Determine the (X, Y) coordinate at the center of the cell enclosing the given text.  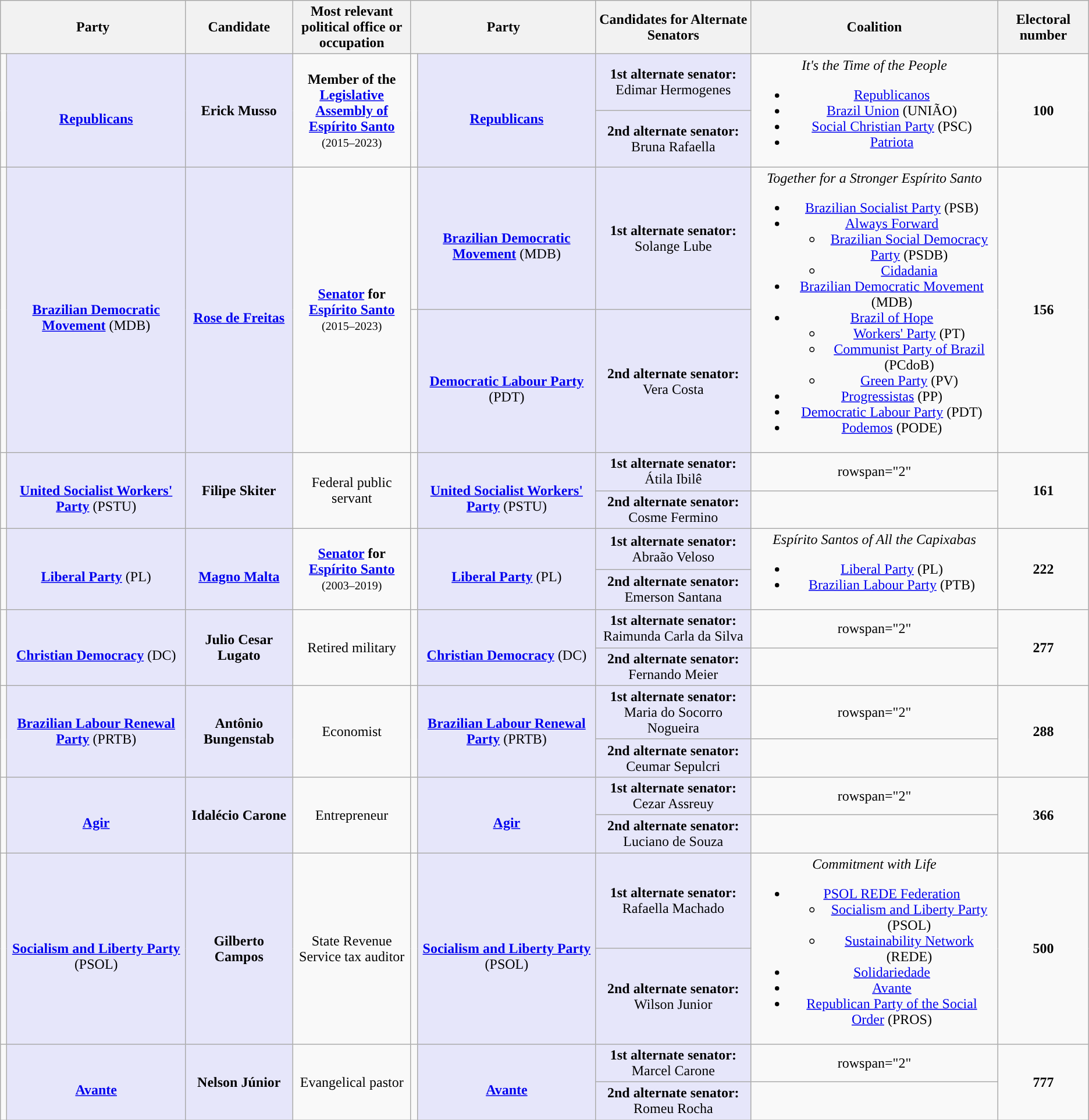
1st alternate senator:Raimunda Carla da Silva (673, 628)
2nd alternate senator:Luciano de Souza (673, 833)
156 (1044, 310)
2nd alternate senator:Emerson Santana (673, 589)
2nd alternate senator:Vera Costa (673, 381)
1st alternate senator:Marcel Carone (673, 1064)
Senator for Espírito Santo(2015–2023) (351, 310)
2nd alternate senator:Wilson Junior (673, 996)
2nd alternate senator:Ceumar Sepulcri (673, 758)
1st alternate senator:Abraão Veloso (673, 549)
100 (1044, 111)
Member of the Legislative Assembly of Espírito Santo(2015–2023) (351, 111)
288 (1044, 731)
1st alternate senator:Solange Lube (673, 239)
1st alternate senator:Cezar Assreuy (673, 796)
Most relevant political office or occupation (351, 27)
Magno Malta (239, 569)
Idalécio Carone (239, 815)
Evangelical pastor (351, 1082)
2nd alternate senator:Fernando Meier (673, 667)
277 (1044, 648)
222 (1044, 569)
Gilberto Campos (239, 948)
2nd alternate senator:Cosme Fermino (673, 510)
Antônio Bungenstab (239, 731)
Senator for Espírito Santo(2003–2019) (351, 569)
Economist (351, 731)
Candidate (239, 27)
Retired military (351, 648)
State Revenue Service tax auditor (351, 948)
777 (1044, 1082)
Nelson Júnior (239, 1082)
1st alternate senator:Rafaella Machado (673, 901)
Espírito Santos of All the CapixabasLiberal Party (PL)Brazilian Labour Party (PTB) (874, 569)
Erick Musso (239, 111)
Entrepreneur (351, 815)
Coalition (874, 27)
Candidates for Alternate Senators (673, 27)
Democratic Labour Party (PDT) (507, 381)
2nd alternate senator:Bruna Rafaella (673, 138)
1st alternate senator:Edimar Hermogenes (673, 83)
1st alternate senator:Maria do Socorro Nogueira (673, 712)
It's the Time of the PeopleRepublicanosBrazil Union (UNIÃO)Social Christian Party (PSC)Patriota (874, 111)
161 (1044, 490)
Filipe Skiter (239, 490)
Rose de Freitas (239, 310)
1st alternate senator:Átila Ibilê (673, 471)
Electoral number (1044, 27)
Federal public servant (351, 490)
500 (1044, 948)
2nd alternate senator:Romeu Rocha (673, 1101)
Julio Cesar Lugato (239, 648)
366 (1044, 815)
